Determine the [x, y] coordinate at the center of the cell enclosing the given text.  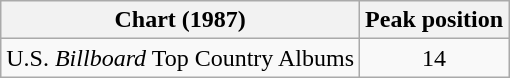
U.S. Billboard Top Country Albums [180, 58]
14 [434, 58]
Chart (1987) [180, 20]
Peak position [434, 20]
